Capture the cell that displays the provided text and extract its (X, Y) central coordinate. 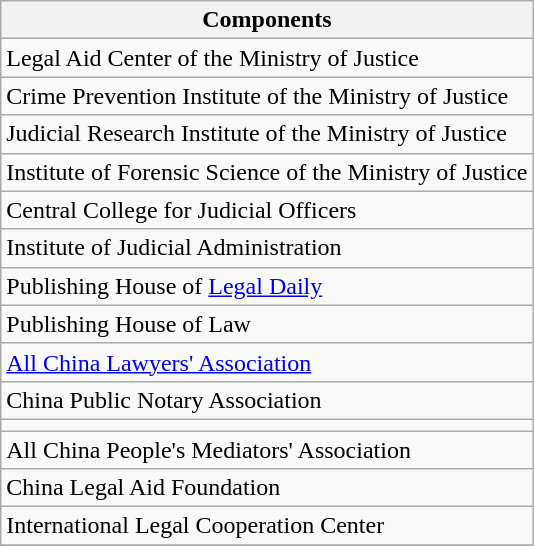
Crime Prevention Institute of the Ministry of Justice (267, 96)
Publishing House of Legal Daily (267, 286)
Legal Aid Center of the Ministry of Justice (267, 58)
China Public Notary Association (267, 400)
Judicial Research Institute of the Ministry of Justice (267, 134)
All China Lawyers' Association (267, 362)
Institute of Judicial Administration (267, 248)
Publishing House of Law (267, 324)
China Legal Aid Foundation (267, 488)
International Legal Cooperation Center (267, 526)
Components (267, 20)
Central College for Judicial Officers (267, 210)
Institute of Forensic Science of the Ministry of Justice (267, 172)
All China People's Mediators' Association (267, 449)
